Capture the cell that displays the provided text and extract its (x, y) central coordinate. 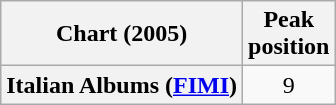
9 (289, 85)
Chart (2005) (122, 34)
Peakposition (289, 34)
Italian Albums (FIMI) (122, 85)
